From the cell containing the given text, extract its center point as (x, y) coordinate. 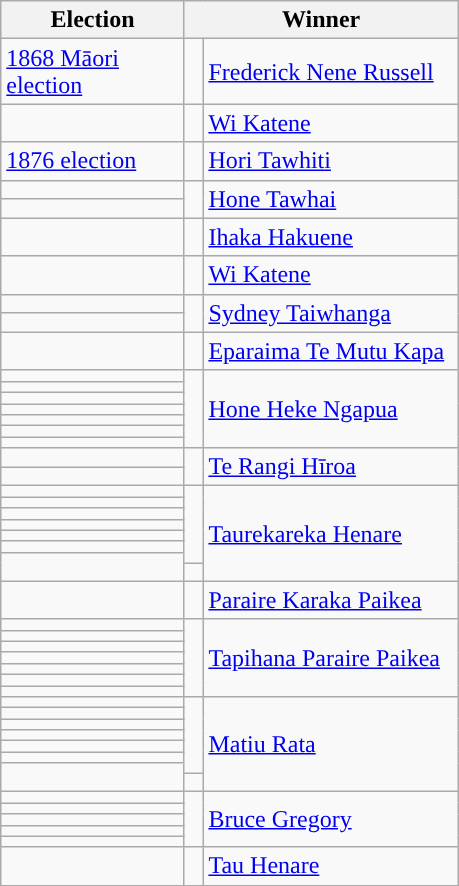
Hori Tawhiti (330, 161)
Ihaka Hakuene (330, 237)
Tau Henare (330, 866)
Paraire Karaka Paikea (330, 600)
Matiu Rata (330, 744)
Hone Heke Ngapua (330, 408)
Bruce Gregory (330, 820)
1868 Māori election (93, 72)
Frederick Nene Russell (330, 72)
Winner (321, 20)
1876 election (93, 161)
Sydney Taiwhanga (330, 313)
Election (93, 20)
Taurekareka Henare (330, 534)
Hone Tawhai (330, 199)
Eparaima Te Mutu Kapa (330, 351)
Tapihana Paraire Paikea (330, 658)
Te Rangi Hīroa (330, 467)
